Detect which cell encompasses the target text, then output its [x, y] center coordinate. 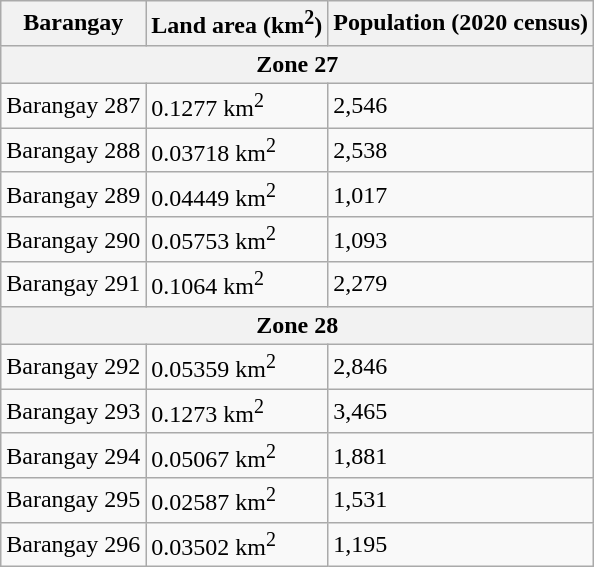
0.1064 km2 [237, 284]
Barangay 290 [74, 240]
0.05753 km2 [237, 240]
0.1277 km2 [237, 106]
1,881 [461, 456]
1,093 [461, 240]
Barangay 296 [74, 544]
Barangay 287 [74, 106]
1,531 [461, 500]
Land area (km2) [237, 24]
0.02587 km2 [237, 500]
Barangay 289 [74, 194]
0.05067 km2 [237, 456]
0.03718 km2 [237, 150]
3,465 [461, 412]
Barangay 295 [74, 500]
Zone 28 [298, 325]
2,546 [461, 106]
2,279 [461, 284]
Zone 27 [298, 64]
Barangay 292 [74, 366]
Barangay 294 [74, 456]
0.05359 km2 [237, 366]
1,017 [461, 194]
0.03502 km2 [237, 544]
Barangay 291 [74, 284]
Barangay [74, 24]
Barangay 288 [74, 150]
Barangay 293 [74, 412]
1,195 [461, 544]
0.04449 km2 [237, 194]
2,538 [461, 150]
2,846 [461, 366]
Population (2020 census) [461, 24]
0.1273 km2 [237, 412]
